Return [x, y] of the center of cell containing provided text 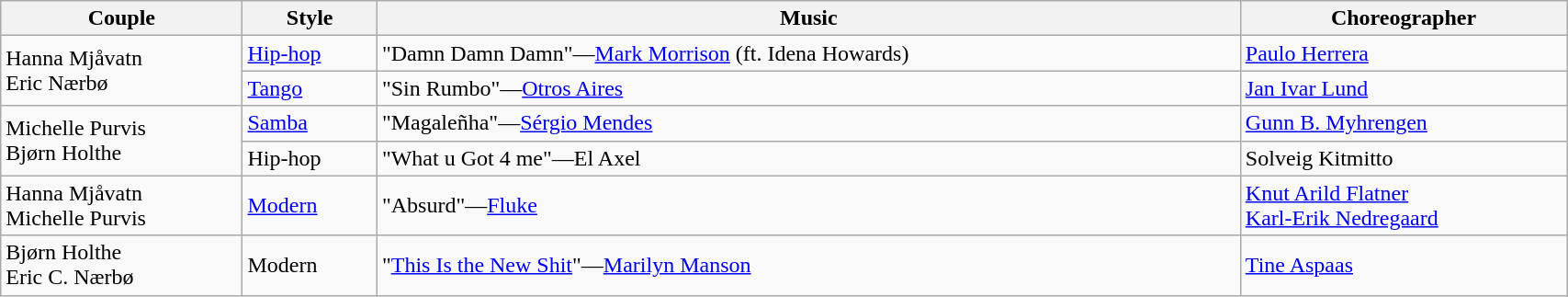
Paulo Herrera [1404, 53]
"Magaleñha"—Sérgio Mendes [808, 123]
Bjørn HoltheEric C. Nærbø [121, 265]
Choreographer [1404, 18]
Solveig Kitmitto [1404, 158]
Jan Ivar Lund [1404, 88]
Hanna MjåvatnMichelle Purvis [121, 206]
Michelle PurvisBjørn Holthe [121, 141]
Tine Aspaas [1404, 265]
Tango [310, 88]
"Sin Rumbo"—Otros Aires [808, 88]
Gunn B. Myhrengen [1404, 123]
Couple [121, 18]
"Damn Damn Damn"—Mark Morrison (ft. Idena Howards) [808, 53]
Music [808, 18]
Hanna MjåvatnEric Nærbø [121, 71]
Knut Arild FlatnerKarl-Erik Nedregaard [1404, 206]
Samba [310, 123]
"What u Got 4 me"—El Axel [808, 158]
"Absurd"—Fluke [808, 206]
"This Is the New Shit"—Marilyn Manson [808, 265]
Style [310, 18]
